Identify which cell holds the provided text, then report its (X, Y) central coordinate. 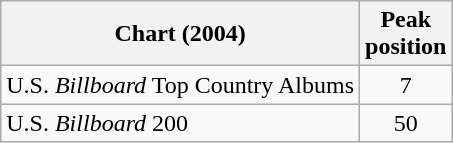
U.S. Billboard 200 (180, 123)
Chart (2004) (180, 34)
Peakposition (406, 34)
7 (406, 85)
50 (406, 123)
U.S. Billboard Top Country Albums (180, 85)
